Search for the cell housing the specified text and yield its (x, y) center coordinate. 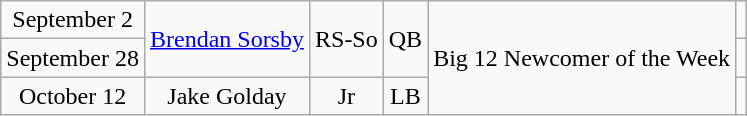
Jake Golday (226, 96)
Jr (346, 96)
September 28 (73, 58)
Brendan Sorsby (226, 39)
Big 12 Newcomer of the Week (582, 58)
LB (405, 96)
October 12 (73, 96)
September 2 (73, 20)
RS-So (346, 39)
QB (405, 39)
